Determine the (X, Y) coordinate at the center of the cell enclosing the given text.  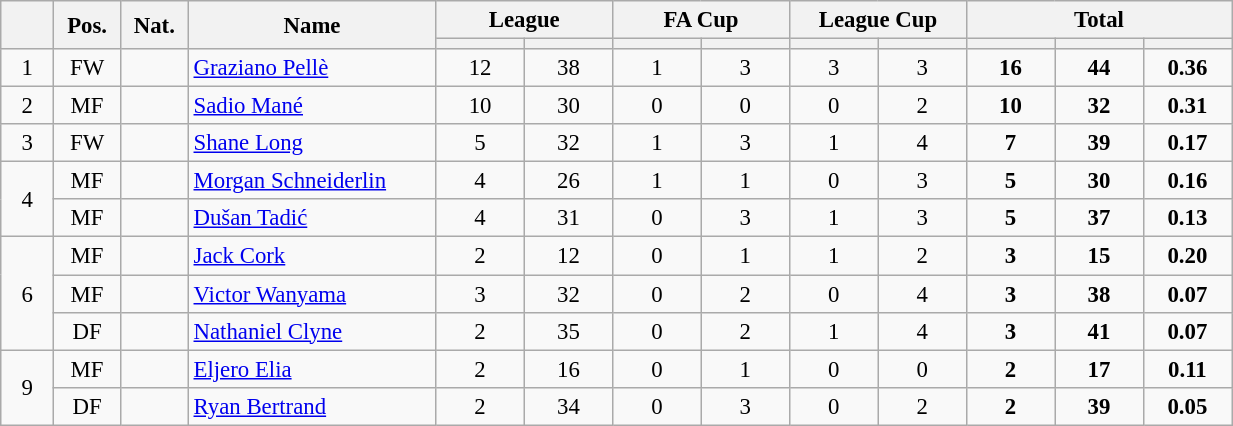
League Cup (878, 20)
26 (568, 181)
Dušan Tadić (312, 219)
0.11 (1188, 369)
Graziano Pellè (312, 68)
Victor Wanyama (312, 294)
Morgan Schneiderlin (312, 181)
Shane Long (312, 143)
Name (312, 25)
Jack Cork (312, 256)
44 (1099, 68)
Pos. (88, 25)
15 (1099, 256)
0.31 (1188, 106)
Nat. (154, 25)
17 (1099, 369)
Nathaniel Clyne (312, 331)
0.17 (1188, 143)
7 (1010, 143)
35 (568, 331)
0.05 (1188, 406)
0.16 (1188, 181)
Ryan Bertrand (312, 406)
0.13 (1188, 219)
41 (1099, 331)
6 (28, 294)
Eljero Elia (312, 369)
37 (1099, 219)
FA Cup (702, 20)
9 (28, 388)
Sadio Mané (312, 106)
31 (568, 219)
Total (1098, 20)
34 (568, 406)
0.20 (1188, 256)
0.36 (1188, 68)
League (524, 20)
